Scan for the cell matching the given text and deliver its (x, y) coordinate at center. 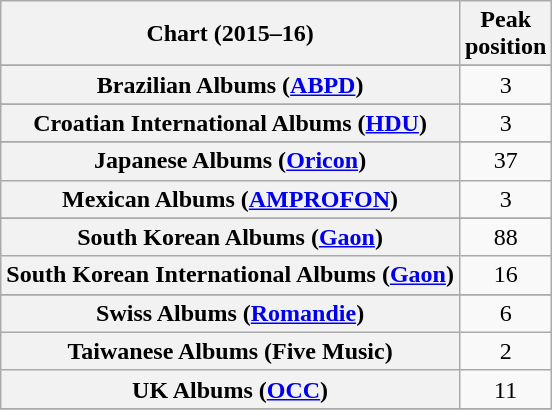
Peakposition (505, 34)
South Korean Albums (Gaon) (230, 237)
Mexican Albums (AMPROFON) (230, 199)
Japanese Albums (Oricon) (230, 161)
Croatian International Albums (HDU) (230, 123)
2 (505, 351)
Taiwanese Albums (Five Music) (230, 351)
37 (505, 161)
South Korean International Albums (Gaon) (230, 275)
16 (505, 275)
Chart (2015–16) (230, 34)
88 (505, 237)
UK Albums (OCC) (230, 389)
6 (505, 313)
Swiss Albums (Romandie) (230, 313)
Brazilian Albums (ABPD) (230, 85)
11 (505, 389)
